Return the (X, Y) coordinate for the center point of the cell that contains the specified text.  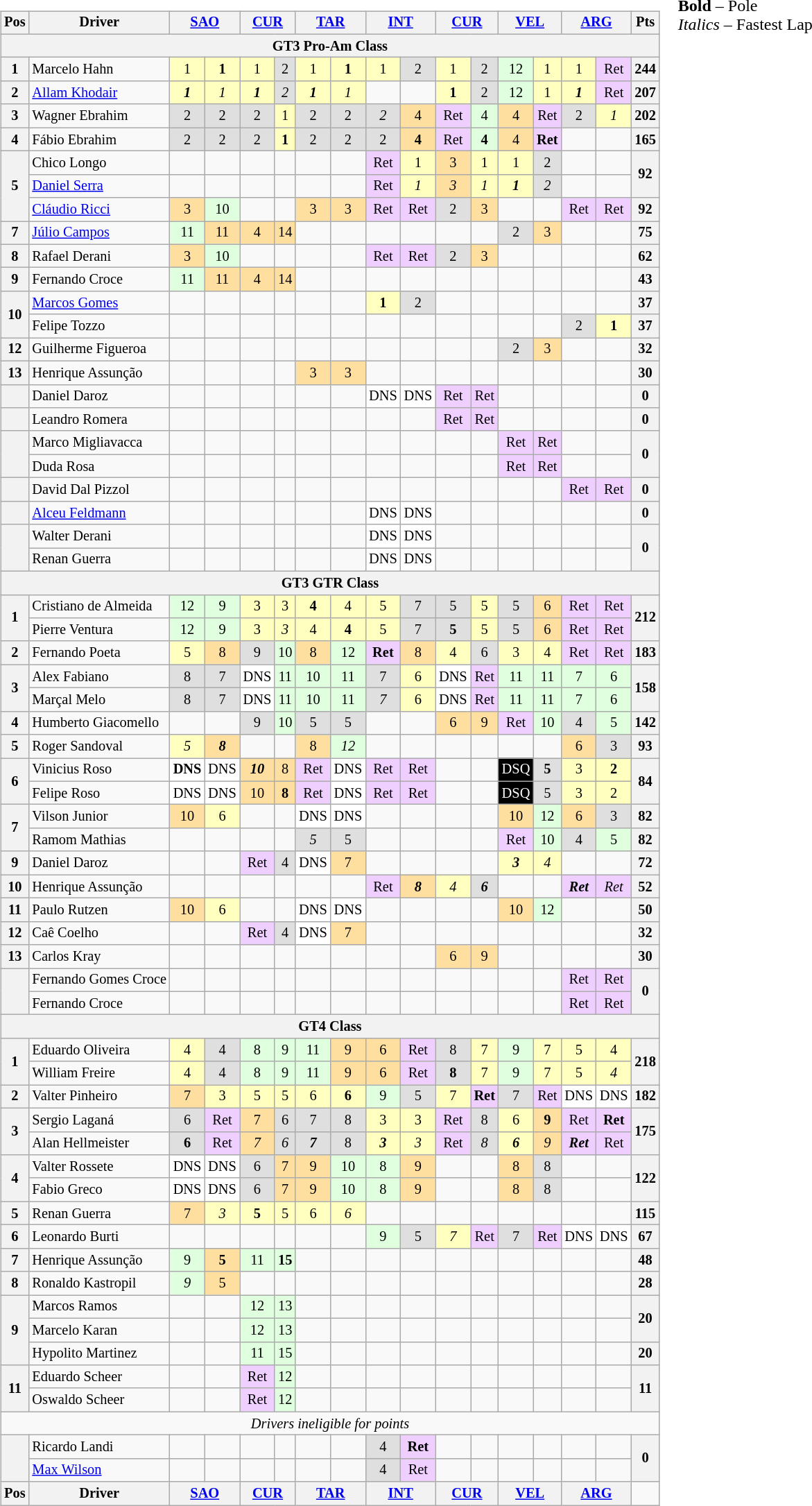
Alceu Feldmann (98, 513)
Caê Coelho (98, 933)
182 (645, 1097)
48 (645, 1260)
Carlos Kray (98, 957)
Ricardo Landi (98, 1447)
218 (645, 1061)
50 (645, 910)
Roger Sandoval (98, 746)
202 (645, 116)
Marçal Melo (98, 700)
Vilson Junior (98, 816)
Alex Fabiano (98, 676)
Valter Rossete (98, 1167)
Duda Rosa (98, 466)
Sergio Laganá (98, 1120)
Rafael Derani (98, 256)
93 (645, 746)
158 (645, 688)
Fernando Gomes Croce (98, 980)
Guilherme Figueroa (98, 350)
165 (645, 139)
115 (645, 1213)
Alan Hellmeister (98, 1143)
43 (645, 280)
Valter Pinheiro (98, 1097)
Allam Khodair (98, 93)
175 (645, 1131)
GT4 Class (330, 1027)
Marcelo Karan (98, 1330)
244 (645, 69)
Júlio Campos (98, 233)
Paulo Rutzen (98, 910)
Drivers ineligible for points (330, 1423)
Max Wilson (98, 1470)
183 (645, 653)
Ronaldo Kastropil (98, 1283)
122 (645, 1178)
GT3 Pro-Am Class (330, 46)
Vinicius Roso (98, 770)
Pierre Ventura (98, 630)
Wagner Ebrahim (98, 116)
Marco Migliavacca (98, 443)
75 (645, 233)
67 (645, 1237)
84 (645, 781)
Eduardo Scheer (98, 1377)
142 (645, 723)
212 (645, 617)
Daniel Serra (98, 186)
Leonardo Burti (98, 1237)
Oswaldo Scheer (98, 1400)
Felipe Tozzo (98, 326)
Marcelo Hahn (98, 69)
62 (645, 256)
Hypolito Martinez (98, 1353)
Fabio Greco (98, 1190)
Walter Derani (98, 536)
Ramom Mathias (98, 840)
28 (645, 1283)
GT3 GTR Class (330, 583)
Marcos Gomes (98, 303)
David Dal Pizzol (98, 490)
Marcos Ramos (98, 1307)
72 (645, 863)
Cláudio Ricci (98, 209)
Fábio Ebrahim (98, 139)
Leandro Romera (98, 420)
Pts (645, 23)
Eduardo Oliveira (98, 1050)
Humberto Giacomello (98, 723)
Fernando Poeta (98, 653)
Chico Longo (98, 163)
William Freire (98, 1073)
Cristiano de Almeida (98, 606)
207 (645, 93)
Felipe Roso (98, 793)
52 (645, 887)
